From the cell containing the given text, extract its center point as [X, Y] coordinate. 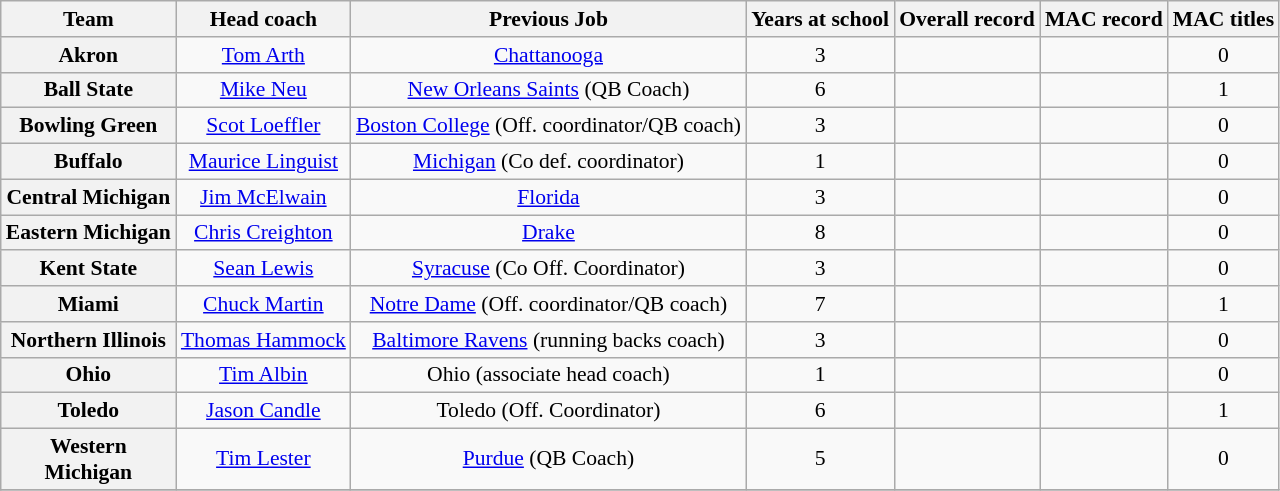
Maurice Linguist [264, 162]
New Orleans Saints (QB Coach) [548, 90]
Chattanooga [548, 55]
5 [820, 460]
Tom Arth [264, 55]
Overall record [967, 19]
Scot Loeffler [264, 126]
7 [820, 304]
MAC record [1104, 19]
Previous Job [548, 19]
Kent State [88, 269]
Chris Creighton [264, 233]
Tim Albin [264, 375]
Bowling Green [88, 126]
Jim McElwain [264, 197]
Sean Lewis [264, 269]
Drake [548, 233]
Head coach [264, 19]
Western Michigan [88, 460]
Ohio (associate head coach) [548, 375]
Toledo (Off. Coordinator) [548, 411]
Eastern Michigan [88, 233]
Boston College (Off. coordinator/QB coach) [548, 126]
Syracuse (Co Off. Coordinator) [548, 269]
8 [820, 233]
Purdue (QB Coach) [548, 460]
MAC titles [1224, 19]
Tim Lester [264, 460]
Toledo [88, 411]
Ohio [88, 375]
Chuck Martin [264, 304]
Notre Dame (Off. coordinator/QB coach) [548, 304]
Michigan (Co def. coordinator) [548, 162]
Team [88, 19]
Years at school [820, 19]
Central Michigan [88, 197]
Mike Neu [264, 90]
Florida [548, 197]
Thomas Hammock [264, 340]
Ball State [88, 90]
Jason Candle [264, 411]
Buffalo [88, 162]
Akron [88, 55]
Baltimore Ravens (running backs coach) [548, 340]
Miami [88, 304]
Northern Illinois [88, 340]
